Detect which cell encompasses the target text, then output its [X, Y] center coordinate. 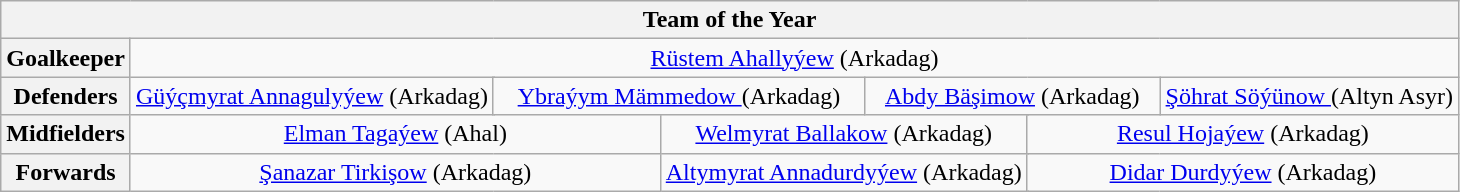
Rüstem Ahallyýew (Arkadag) [794, 58]
Güýçmyrat Annagulyýew (Arkadag) [312, 96]
Ybraýym Mämmedow (Arkadag) [678, 96]
Elman Tagaýew (Ahal) [395, 134]
Altymyrat Annadurdyýew (Arkadag) [844, 172]
Abdy Bäşimow (Arkadag) [1013, 96]
Midfielders [66, 134]
Forwards [66, 172]
Didar Durdyýew (Arkadag) [1242, 172]
Defenders [66, 96]
Resul Hojaýew (Arkadag) [1242, 134]
Şöhrat Söýünow (Altyn Asyr) [1309, 96]
Team of the Year [730, 20]
Welmyrat Ballakow (Arkadag) [844, 134]
Goalkeeper [66, 58]
Şanazar Tirkişow (Arkadag) [395, 172]
